Pinpoint the cell where the given text exists, returning its [X, Y] midpoint coordinate. 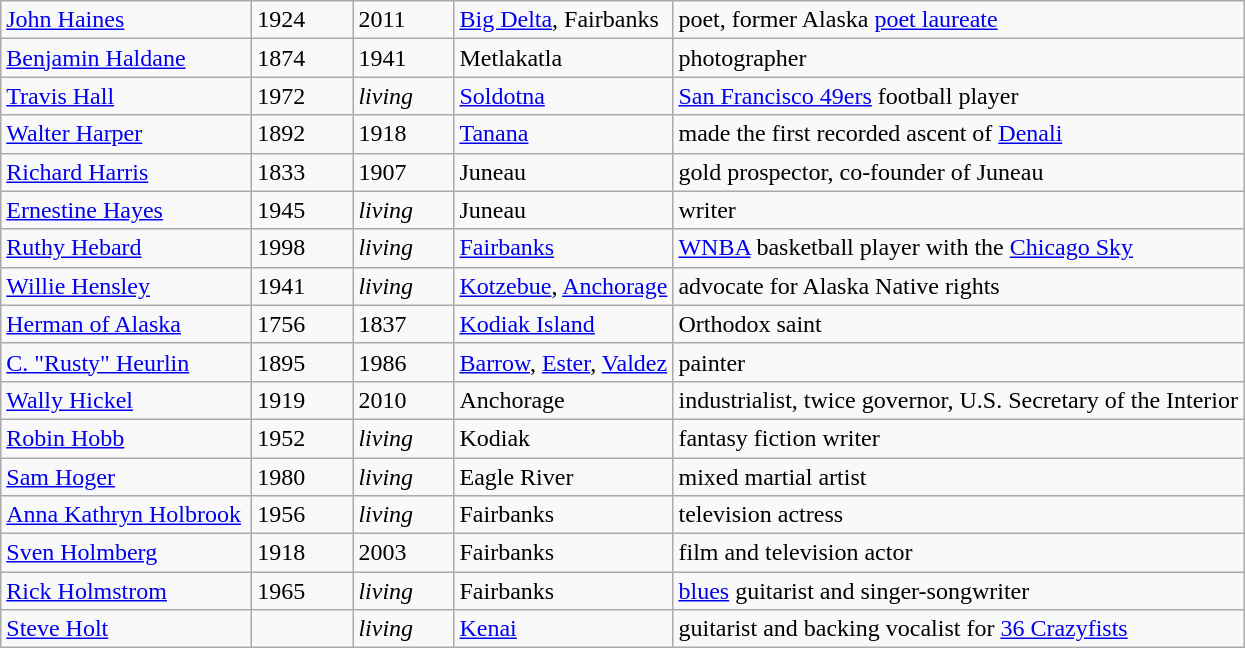
1837 [404, 324]
guitarist and backing vocalist for 36 Crazyfists [958, 629]
2011 [404, 20]
Ernestine Hayes [126, 210]
industrialist, twice governor, U.S. Secretary of the Interior [958, 400]
WNBA basketball player with the Chicago Sky [958, 248]
1965 [302, 591]
Richard Harris [126, 172]
Herman of Alaska [126, 324]
Anna Kathryn Holbrook [126, 515]
Benjamin Haldane [126, 58]
2010 [404, 400]
painter [958, 362]
blues guitarist and singer-songwriter [958, 591]
television actress [958, 515]
film and television actor [958, 553]
Eagle River [564, 477]
1892 [302, 134]
1833 [302, 172]
1874 [302, 58]
San Francisco 49ers football player [958, 96]
Soldotna [564, 96]
mixed martial artist [958, 477]
Anchorage [564, 400]
C. "Rusty" Heurlin [126, 362]
Kenai [564, 629]
made the first recorded ascent of Denali [958, 134]
1895 [302, 362]
1924 [302, 20]
writer [958, 210]
Travis Hall [126, 96]
1756 [302, 324]
John Haines [126, 20]
Robin Hobb [126, 438]
1956 [302, 515]
gold prospector, co-founder of Juneau [958, 172]
1998 [302, 248]
Barrow, Ester, Valdez [564, 362]
1907 [404, 172]
Sven Holmberg [126, 553]
photographer [958, 58]
Big Delta, Fairbanks [564, 20]
Steve Holt [126, 629]
Kodiak [564, 438]
fantasy fiction writer [958, 438]
1952 [302, 438]
1972 [302, 96]
Walter Harper [126, 134]
Kotzebue, Anchorage [564, 286]
Metlakatla [564, 58]
advocate for Alaska Native rights [958, 286]
Wally Hickel [126, 400]
Orthodox saint [958, 324]
poet, former Alaska poet laureate [958, 20]
1945 [302, 210]
2003 [404, 553]
Ruthy Hebard [126, 248]
Tanana [564, 134]
Kodiak Island [564, 324]
Sam Hoger [126, 477]
Rick Holmstrom [126, 591]
1986 [404, 362]
Willie Hensley [126, 286]
1980 [302, 477]
1919 [302, 400]
